Extract the (X, Y) coordinate from the center of the cell holding the provided text.  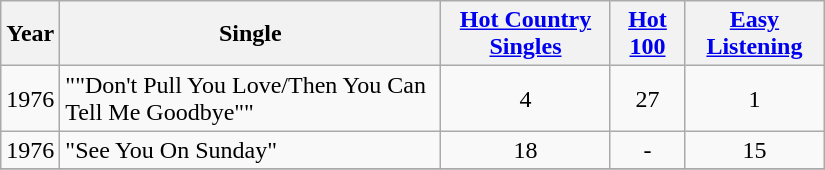
Single (250, 34)
Easy Listening (755, 34)
18 (526, 150)
27 (647, 98)
""Don't Pull You Love/Then You Can Tell Me Goodbye"" (250, 98)
Year (30, 34)
Hot Country Singles (526, 34)
- (647, 150)
4 (526, 98)
15 (755, 150)
Hot 100 (647, 34)
1 (755, 98)
"See You On Sunday" (250, 150)
